Detect which cell encompasses the target text, then output its [x, y] center coordinate. 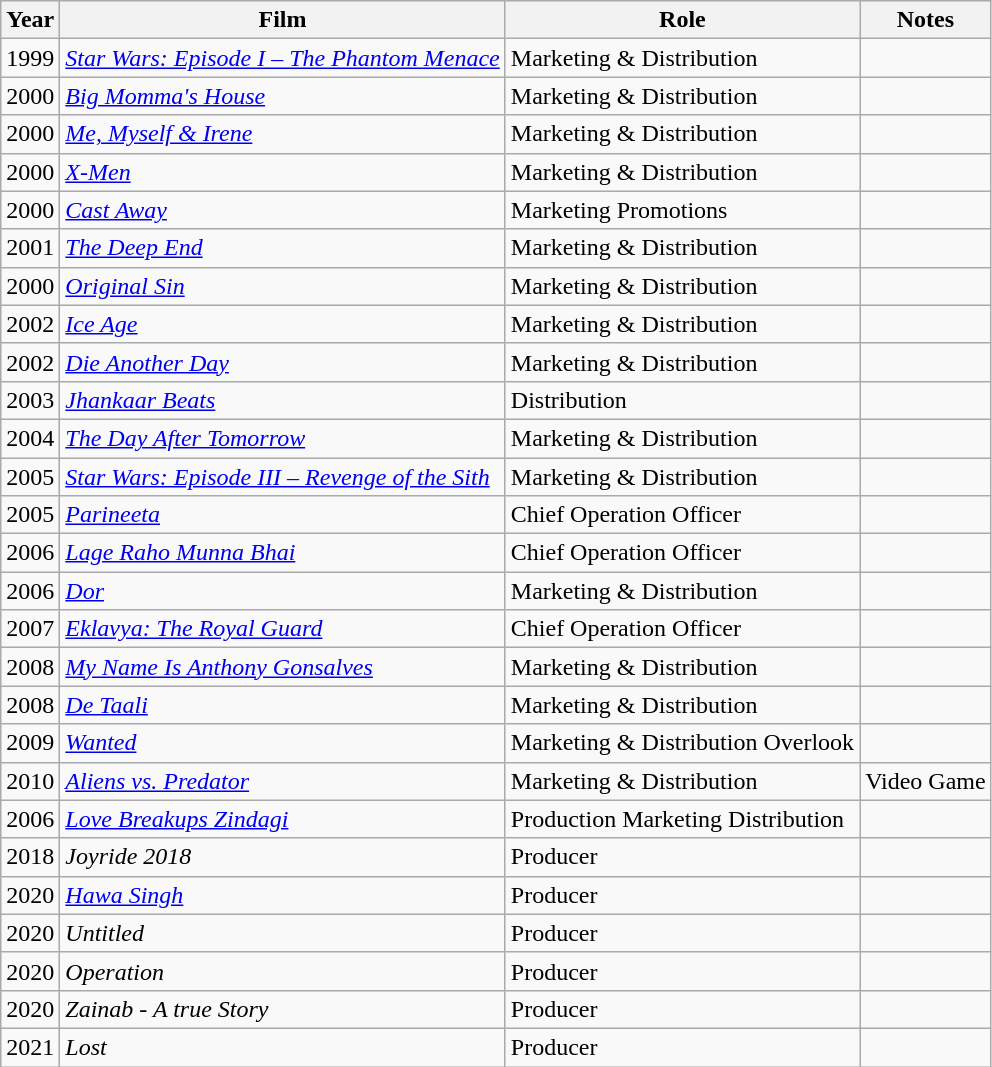
X-Men [282, 172]
2001 [30, 248]
Role [682, 20]
Production Marketing Distribution [682, 819]
Eklavya: The Royal Guard [282, 629]
2004 [30, 438]
The Day After Tomorrow [282, 438]
Big Momma's House [282, 96]
Film [282, 20]
Hawa Singh [282, 895]
Jhankaar Beats [282, 400]
Ice Age [282, 324]
Dor [282, 591]
2010 [30, 781]
Joyride 2018 [282, 857]
Marketing Promotions [682, 210]
Marketing & Distribution Overlook [682, 743]
Untitled [282, 933]
2009 [30, 743]
Zainab - A true Story [282, 1009]
Star Wars: Episode III – Revenge of the Sith [282, 477]
Die Another Day [282, 362]
Video Game [926, 781]
De Taali [282, 705]
2021 [30, 1047]
Lost [282, 1047]
Parineeta [282, 515]
Love Breakups Zindagi [282, 819]
1999 [30, 58]
Lage Raho Munna Bhai [282, 553]
2007 [30, 629]
Original Sin [282, 286]
2018 [30, 857]
Aliens vs. Predator [282, 781]
Star Wars: Episode I – The Phantom Menace [282, 58]
Me, Myself & Irene [282, 134]
2003 [30, 400]
Notes [926, 20]
Wanted [282, 743]
The Deep End [282, 248]
Cast Away [282, 210]
Operation [282, 971]
Distribution [682, 400]
My Name Is Anthony Gonsalves [282, 667]
Year [30, 20]
